Extract the [x, y] coordinate from the center of the cell holding the provided text.  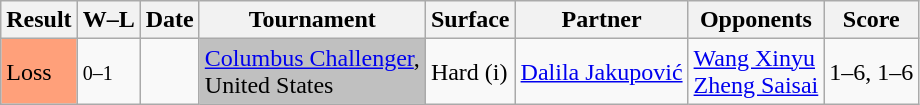
Date [170, 20]
Partner [602, 20]
Hard (i) [470, 72]
1–6, 1–6 [872, 72]
Dalila Jakupović [602, 72]
0–1 [108, 72]
Tournament [312, 20]
Loss [39, 72]
W–L [108, 20]
Opponents [756, 20]
Score [872, 20]
Result [39, 20]
Surface [470, 20]
Wang Xinyu Zheng Saisai [756, 72]
Columbus Challenger, United States [312, 72]
